Scan for the cell matching the given text and deliver its [x, y] coordinate at center. 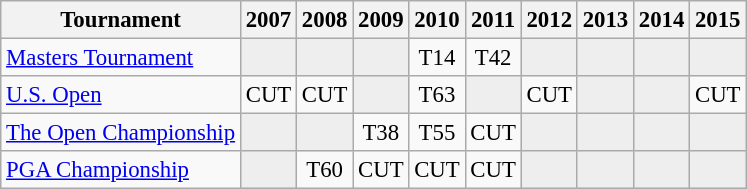
2013 [605, 20]
2010 [437, 20]
T60 [325, 170]
Masters Tournament [121, 58]
The Open Championship [121, 133]
T38 [381, 133]
2008 [325, 20]
2015 [718, 20]
T63 [437, 95]
T42 [493, 58]
PGA Championship [121, 170]
T55 [437, 133]
2014 [661, 20]
2011 [493, 20]
Tournament [121, 20]
2007 [268, 20]
U.S. Open [121, 95]
T14 [437, 58]
2009 [381, 20]
2012 [549, 20]
